Return [x, y] of the center of cell containing provided text 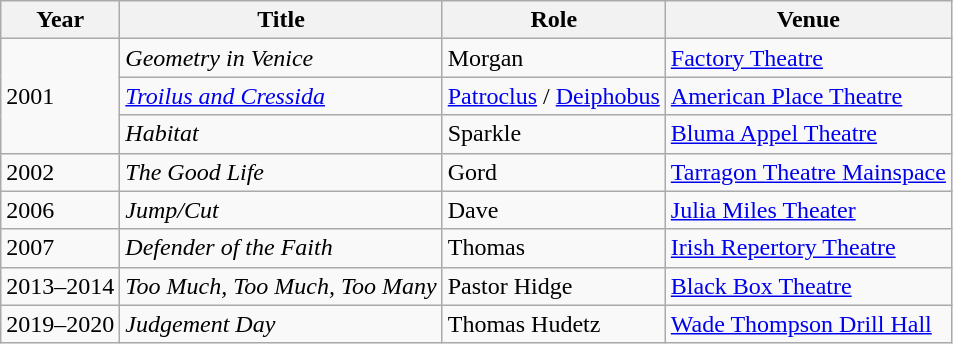
Irish Repertory Theatre [808, 248]
American Place Theatre [808, 96]
Thomas [554, 248]
Pastor Hidge [554, 286]
2002 [60, 172]
Title [281, 20]
Defender of the Faith [281, 248]
Tarragon Theatre Mainspace [808, 172]
Habitat [281, 134]
Julia Miles Theater [808, 210]
Judgement Day [281, 324]
Morgan [554, 58]
Jump/Cut [281, 210]
Dave [554, 210]
2007 [60, 248]
Patroclus / Deiphobus [554, 96]
Black Box Theatre [808, 286]
2019–2020 [60, 324]
Venue [808, 20]
2001 [60, 96]
Factory Theatre [808, 58]
Role [554, 20]
Wade Thompson Drill Hall [808, 324]
Geometry in Venice [281, 58]
Troilus and Cressida [281, 96]
Sparkle [554, 134]
Gord [554, 172]
Bluma Appel Theatre [808, 134]
Too Much, Too Much, Too Many [281, 286]
The Good Life [281, 172]
2006 [60, 210]
Thomas Hudetz [554, 324]
Year [60, 20]
2013–2014 [60, 286]
